Identify which cell holds the provided text, then report its (x, y) central coordinate. 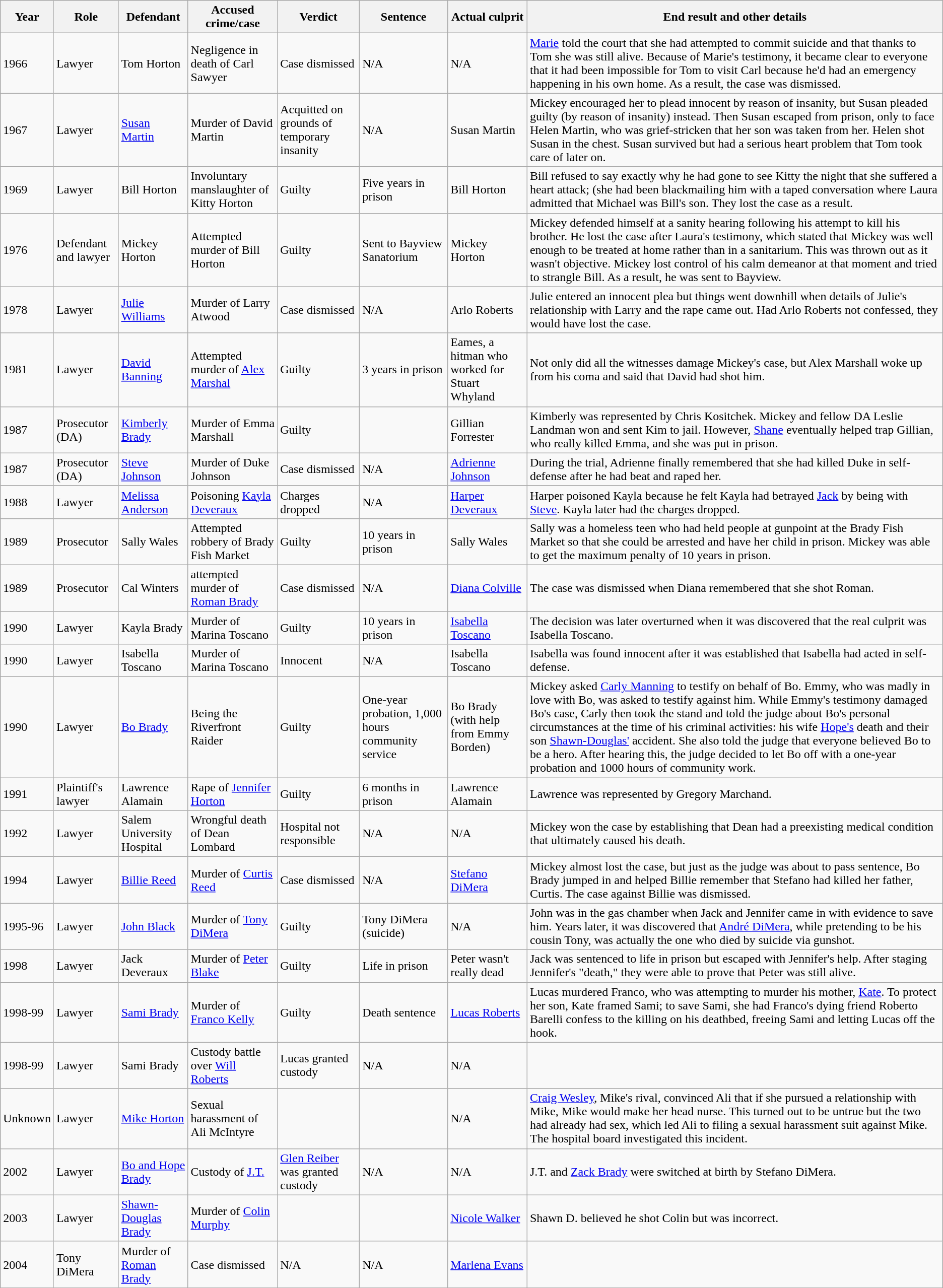
Murder of Curtis Reed (233, 880)
Tony DiMera (suicide) (404, 926)
J.T. and Zack Brady were switched at birth by Stefano DiMera. (734, 1172)
Involuntary manslaughter of Kitty Horton (233, 190)
Murder of Tony DiMera (233, 926)
Poisoning Kayla Deveraux (233, 502)
Bo Brady (with help from Emmy Borden) (488, 727)
Defendant (153, 17)
Salem University Hospital (153, 834)
Attempted robbery of Brady Fish Market (233, 541)
One-year probation, 1,000 hours community service (404, 727)
Five years in prison (404, 190)
Wrongful death of Dean Lombard (233, 834)
1994 (27, 880)
1967 (27, 130)
1976 (27, 250)
Murder of Emma Marshall (233, 430)
Hospital not responsible (318, 834)
Not only did all the witnesses damage Mickey's case, but Alex Marshall woke up from his coma and said that David had shot him. (734, 370)
Life in prison (404, 966)
2002 (27, 1172)
Stefano DiMera (488, 880)
Tom Horton (153, 63)
Custody of J.T. (233, 1172)
Murder of Colin Murphy (233, 1218)
Shawn D. believed he shot Colin but was incorrect. (734, 1218)
Jack Deveraux (153, 966)
Arlo Roberts (488, 310)
Harper poisoned Kayla because he felt Kayla had betrayed Jack by being with Steve. Kayla later had the charges dropped. (734, 502)
Murder of Duke Johnson (233, 469)
Sentence (404, 17)
Isabella was found innocent after it was established that Isabella had acted in self-defense. (734, 661)
1969 (27, 190)
Actual culprit (488, 17)
Plaintiff's lawyer (86, 794)
2004 (27, 1264)
Mickey won the case by establishing that Dean had a preexisting medical condition that ultimately caused his death. (734, 834)
Murder of David Martin (233, 130)
Kimberly Brady (153, 430)
Marlena Evans (488, 1264)
Verdict (318, 17)
Shawn-Douglas Brady (153, 1218)
Steve Johnson (153, 469)
Murder of Larry Atwood (233, 310)
Peter wasn't really dead (488, 966)
Attempted murder of Bill Horton (233, 250)
Sent to Bayview Sanatorium (404, 250)
Charges dropped (318, 502)
Accused crime/case (233, 17)
1992 (27, 834)
2003 (27, 1218)
Lucas granted custody (318, 1065)
Rape of Jennifer Horton (233, 794)
Bo Brady (153, 727)
During the trial, Adrienne finally remembered that she had killed Duke in self-defense after he had beat and raped her. (734, 469)
Death sentence (404, 1012)
Negligence in death of Carl Sawyer (233, 63)
Mike Horton (153, 1118)
Lucas Roberts (488, 1012)
Gillian Forrester (488, 430)
1998 (27, 966)
Being the Riverfront Raider (233, 727)
Billie Reed (153, 880)
1991 (27, 794)
David Banning (153, 370)
Murder of Peter Blake (233, 966)
Murder of Franco Kelly (233, 1012)
attempted murder of Roman Brady (233, 588)
Diana Colville (488, 588)
Tony DiMera (86, 1264)
Attempted murder of Alex Marshal (233, 370)
3 years in prison (404, 370)
6 months in prison (404, 794)
Cal Winters (153, 588)
1995-96 (27, 926)
The decision was later overturned when it was discovered that the real culprit was Isabella Toscano. (734, 628)
John Black (153, 926)
Acquitted on grounds of temporary insanity (318, 130)
Melissa Anderson (153, 502)
Adrienne Johnson (488, 469)
Bo and Hope Brady (153, 1172)
Lawrence was represented by Gregory Marchand. (734, 794)
Julie Williams (153, 310)
1966 (27, 63)
Custody battle over Will Roberts (233, 1065)
Eames, a hitman who worked for Stuart Whyland (488, 370)
The case was dismissed when Diana remembered that she shot Roman. (734, 588)
Glen Reiber was granted custody (318, 1172)
Innocent (318, 661)
Sexual harassment of Ali McIntyre (233, 1118)
1988 (27, 502)
Defendant and lawyer (86, 250)
Harper Deveraux (488, 502)
Kayla Brady (153, 628)
1978 (27, 310)
Unknown (27, 1118)
Murder of Roman Brady (153, 1264)
Nicole Walker (488, 1218)
End result and other details (734, 17)
Role (86, 17)
1981 (27, 370)
Year (27, 17)
